Detect which cell encompasses the target text, then output its (X, Y) center coordinate. 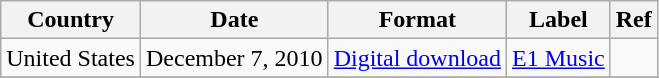
Ref (634, 20)
Format (417, 20)
Digital download (417, 58)
Date (234, 20)
December 7, 2010 (234, 58)
United States (71, 58)
E1 Music (559, 58)
Country (71, 20)
Label (559, 20)
